Capture the cell that displays the provided text and extract its (X, Y) central coordinate. 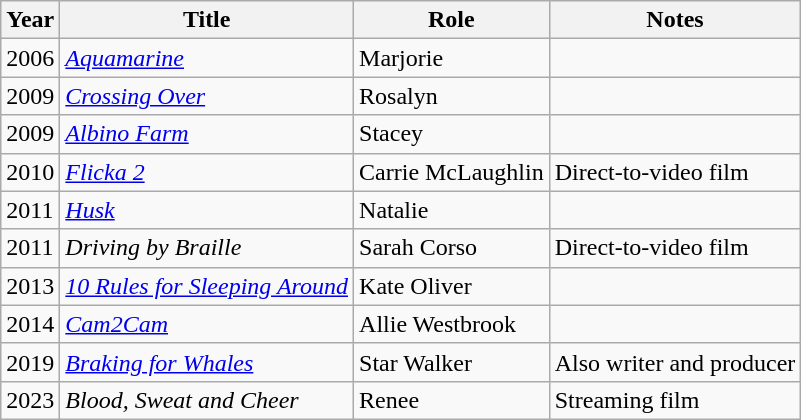
Natalie (452, 210)
Star Walker (452, 362)
Renee (452, 400)
Carrie McLaughlin (452, 172)
Blood, Sweat and Cheer (207, 400)
Aquamarine (207, 58)
10 Rules for Sleeping Around (207, 286)
Rosalyn (452, 96)
2006 (30, 58)
Allie Westbrook (452, 324)
Notes (675, 20)
Crossing Over (207, 96)
Driving by Braille (207, 248)
Sarah Corso (452, 248)
Also writer and producer (675, 362)
Role (452, 20)
Stacey (452, 134)
Braking for Whales (207, 362)
Streaming film (675, 400)
Cam2Cam (207, 324)
2013 (30, 286)
Year (30, 20)
2014 (30, 324)
2023 (30, 400)
2010 (30, 172)
Flicka 2 (207, 172)
Kate Oliver (452, 286)
2019 (30, 362)
Albino Farm (207, 134)
Marjorie (452, 58)
Husk (207, 210)
Title (207, 20)
